Return the [x, y] coordinate for the center point of the cell that contains the specified text.  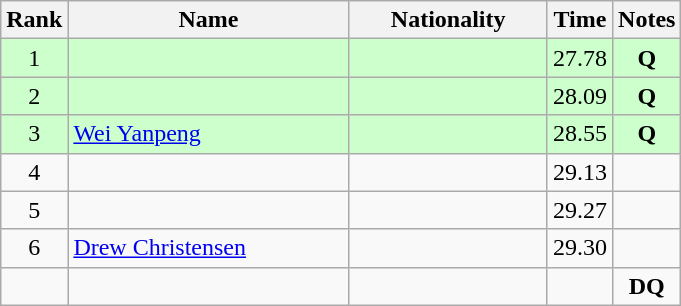
Notes [647, 20]
Name [208, 20]
Drew Christensen [208, 248]
5 [34, 210]
Rank [34, 20]
1 [34, 58]
Wei Yanpeng [208, 134]
28.55 [580, 134]
2 [34, 96]
28.09 [580, 96]
DQ [647, 286]
4 [34, 172]
Time [580, 20]
29.30 [580, 248]
3 [34, 134]
29.13 [580, 172]
6 [34, 248]
Nationality [448, 20]
29.27 [580, 210]
27.78 [580, 58]
